Extract the [x, y] coordinate from the center of the cell holding the provided text.  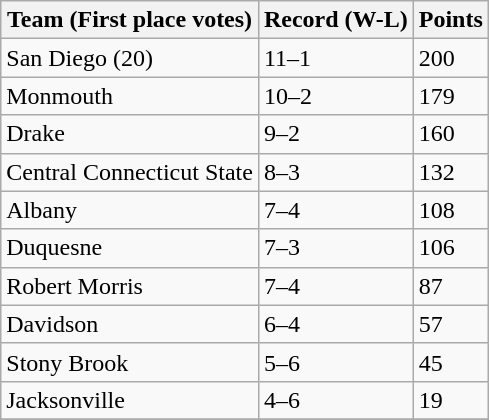
Jacksonville [130, 400]
Central Connecticut State [130, 172]
106 [450, 248]
87 [450, 286]
8–3 [336, 172]
19 [450, 400]
5–6 [336, 362]
7–3 [336, 248]
4–6 [336, 400]
45 [450, 362]
Points [450, 20]
Monmouth [130, 96]
57 [450, 324]
6–4 [336, 324]
San Diego (20) [130, 58]
179 [450, 96]
Record (W-L) [336, 20]
10–2 [336, 96]
11–1 [336, 58]
Duquesne [130, 248]
Davidson [130, 324]
200 [450, 58]
Drake [130, 134]
Team (First place votes) [130, 20]
160 [450, 134]
9–2 [336, 134]
Stony Brook [130, 362]
Robert Morris [130, 286]
Albany [130, 210]
132 [450, 172]
108 [450, 210]
